Capture the cell that displays the provided text and extract its [X, Y] central coordinate. 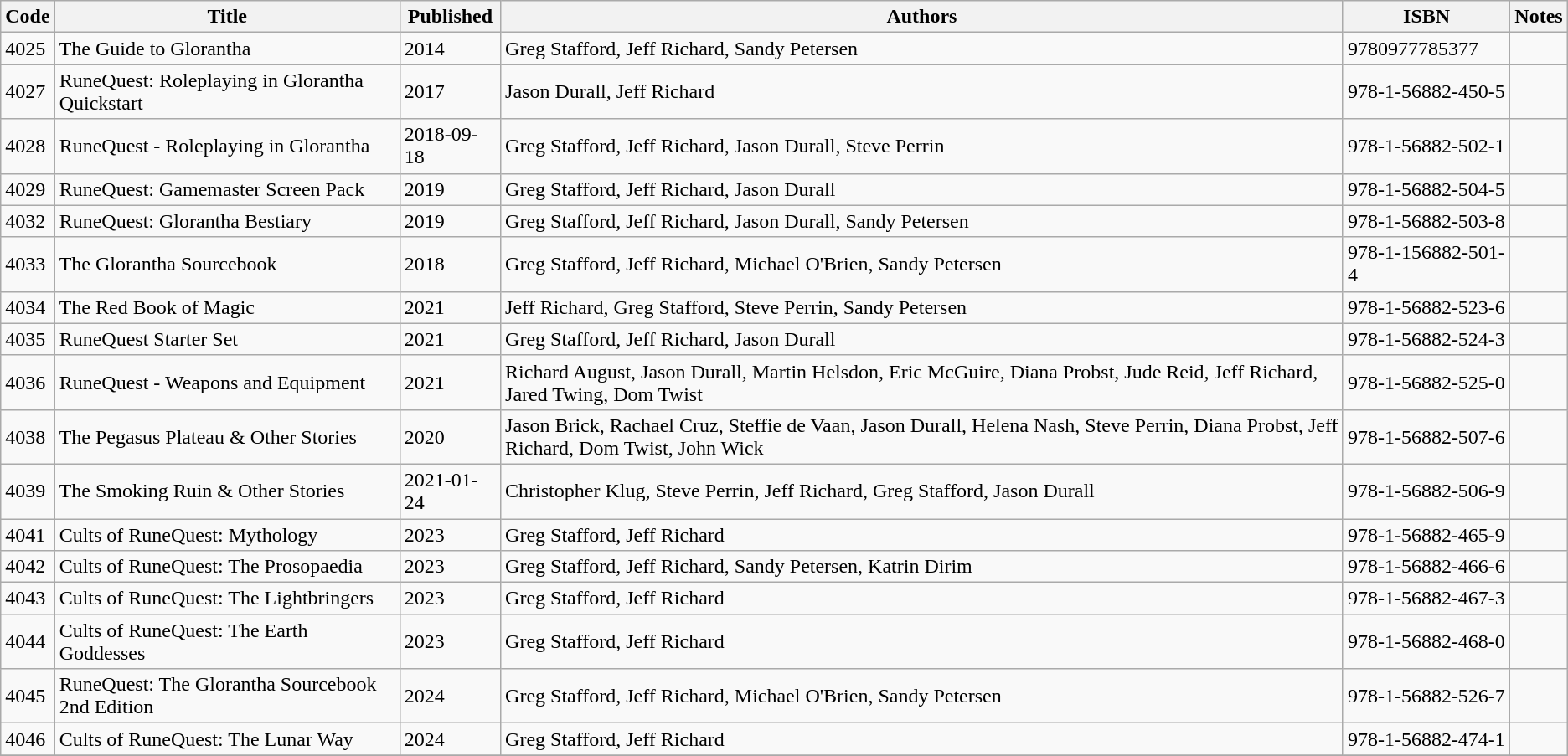
4046 [28, 739]
4033 [28, 265]
978-1-56882-526-7 [1426, 697]
RuneQuest - Roleplaying in Glorantha [227, 146]
978-1-56882-468-0 [1426, 641]
978-1-156882-501-4 [1426, 265]
RuneQuest: The Glorantha Sourcebook 2nd Edition [227, 697]
The Red Book of Magic [227, 307]
978-1-56882-502-1 [1426, 146]
The Guide to Glorantha [227, 49]
4027 [28, 92]
Notes [1539, 17]
Authors [922, 17]
Jason Durall, Jeff Richard [922, 92]
2017 [450, 92]
Greg Stafford, Jeff Richard, Sandy Petersen, Katrin Dirim [922, 567]
978-1-56882-467-3 [1426, 599]
4043 [28, 599]
Cults of RuneQuest: The Lightbringers [227, 599]
RuneQuest: Gamemaster Screen Pack [227, 189]
Christopher Klug, Steve Perrin, Jeff Richard, Greg Stafford, Jason Durall [922, 491]
4044 [28, 641]
Cults of RuneQuest: Mythology [227, 535]
978-1-56882-466-6 [1426, 567]
Cults of RuneQuest: The Prosopaedia [227, 567]
978-1-56882-525-0 [1426, 382]
4045 [28, 697]
The Smoking Ruin & Other Stories [227, 491]
978-1-56882-523-6 [1426, 307]
978-1-56882-506-9 [1426, 491]
4036 [28, 382]
2018 [450, 265]
Greg Stafford, Jeff Richard, Jason Durall, Steve Perrin [922, 146]
4029 [28, 189]
2014 [450, 49]
Code [28, 17]
978-1-56882-465-9 [1426, 535]
The Pegasus Plateau & Other Stories [227, 437]
978-1-56882-507-6 [1426, 437]
4038 [28, 437]
Greg Stafford, Jeff Richard, Sandy Petersen [922, 49]
2021-01-24 [450, 491]
RuneQuest Starter Set [227, 339]
978-1-56882-450-5 [1426, 92]
2020 [450, 437]
978-1-56882-474-1 [1426, 739]
4035 [28, 339]
4041 [28, 535]
ISBN [1426, 17]
978-1-56882-504-5 [1426, 189]
4039 [28, 491]
4028 [28, 146]
2018-09-18 [450, 146]
4032 [28, 221]
978-1-56882-524-3 [1426, 339]
RuneQuest: Roleplaying in Glorantha Quickstart [227, 92]
Title [227, 17]
4042 [28, 567]
The Glorantha Sourcebook [227, 265]
Richard August, Jason Durall, Martin Helsdon, Eric McGuire, Diana Probst, Jude Reid, Jeff Richard, Jared Twing, Dom Twist [922, 382]
Published [450, 17]
RuneQuest: Glorantha Bestiary [227, 221]
4034 [28, 307]
Jeff Richard, Greg Stafford, Steve Perrin, Sandy Petersen [922, 307]
Cults of RuneQuest: The Earth Goddesses [227, 641]
978-1-56882-503-8 [1426, 221]
RuneQuest - Weapons and Equipment [227, 382]
Jason Brick, Rachael Cruz, Steffie de Vaan, Jason Durall, Helena Nash, Steve Perrin, Diana Probst, Jeff Richard, Dom Twist, John Wick [922, 437]
Cults of RuneQuest: The Lunar Way [227, 739]
9780977785377 [1426, 49]
4025 [28, 49]
Greg Stafford, Jeff Richard, Jason Durall, Sandy Petersen [922, 221]
